Determine the [x, y] coordinate at the center of the cell enclosing the given text.  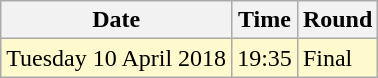
Time [265, 20]
19:35 [265, 58]
Date [116, 20]
Tuesday 10 April 2018 [116, 58]
Round [337, 20]
Final [337, 58]
